Find where the given text appears and provide that cell's center as (X, Y) coordinate. 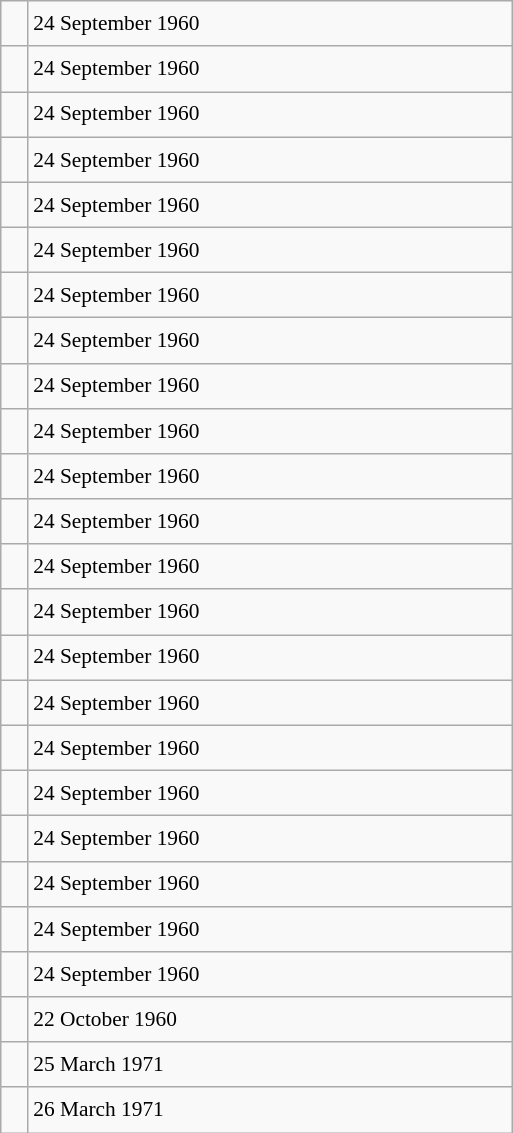
26 March 1971 (270, 1110)
25 March 1971 (270, 1064)
22 October 1960 (270, 1020)
